Detect which cell encompasses the target text, then output its [X, Y] center coordinate. 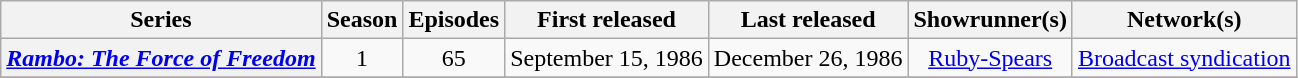
Showrunner(s) [990, 20]
Broadcast syndication [1184, 58]
First released [607, 20]
September 15, 1986 [607, 58]
Ruby-Spears [990, 58]
65 [454, 58]
1 [362, 58]
Rambo: The Force of Freedom [161, 58]
Episodes [454, 20]
Series [161, 20]
Network(s) [1184, 20]
Last released [808, 20]
December 26, 1986 [808, 58]
Season [362, 20]
